Output the [X, Y] coordinate of the center of the cell containing the given text.  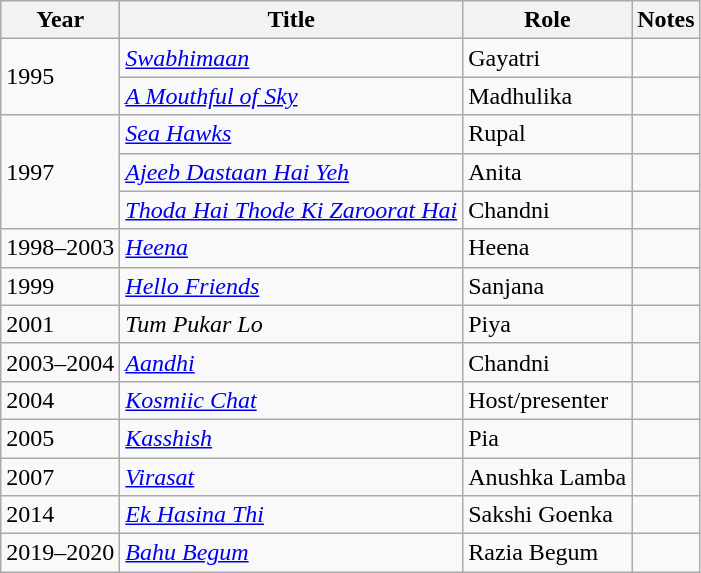
Host/presenter [548, 400]
2003–2004 [60, 362]
Piya [548, 324]
Kasshish [292, 438]
Kosmiic Chat [292, 400]
A Mouthful of Sky [292, 96]
Title [292, 20]
Year [60, 20]
Rupal [548, 134]
Sanjana [548, 286]
2005 [60, 438]
2014 [60, 515]
Virasat [292, 477]
2019–2020 [60, 553]
1998–2003 [60, 248]
Swabhimaan [292, 58]
Sea Hawks [292, 134]
Pia [548, 438]
2001 [60, 324]
Razia Begum [548, 553]
Gayatri [548, 58]
1995 [60, 77]
Bahu Begum [292, 553]
Ek Hasina Thi [292, 515]
1999 [60, 286]
Thoda Hai Thode Ki Zaroorat Hai [292, 210]
Aandhi [292, 362]
Madhulika [548, 96]
Anita [548, 172]
Role [548, 20]
Anushka Lamba [548, 477]
Ajeeb Dastaan Hai Yeh [292, 172]
Notes [666, 20]
2004 [60, 400]
1997 [60, 172]
Sakshi Goenka [548, 515]
2007 [60, 477]
Tum Pukar Lo [292, 324]
Hello Friends [292, 286]
